Scan for the cell matching the given text and deliver its (X, Y) coordinate at center. 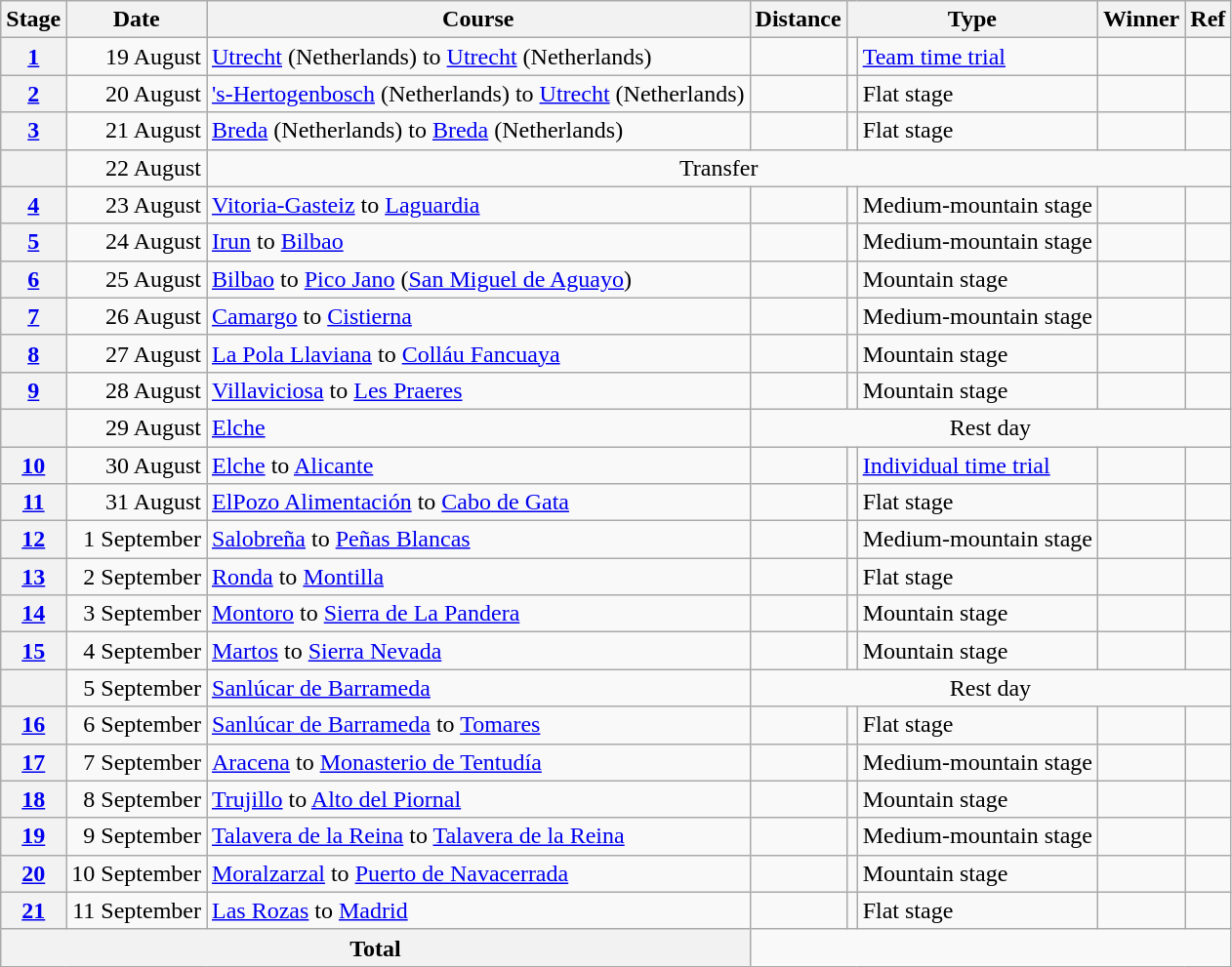
5 (33, 242)
Bilbao to Pico Jano (San Miguel de Aguayo) (478, 279)
11 (33, 503)
8 September (137, 799)
Elche (478, 427)
4 September (137, 651)
17 (33, 762)
Martos to Sierra Nevada (478, 651)
9 September (137, 836)
20 August (137, 94)
Villaviciosa to Les Praeres (478, 390)
6 (33, 279)
7 (33, 316)
2 September (137, 577)
4 (33, 205)
Las Rozas to Madrid (478, 910)
Vitoria-Gasteiz to Laguardia (478, 205)
Montoro to Sierra de La Pandera (478, 614)
Talavera de la Reina to Talavera de la Reina (478, 836)
Winner (1142, 20)
21 (33, 910)
27 August (137, 353)
La Pola Llaviana to Colláu Fancuaya (478, 353)
Sanlúcar de Barrameda (478, 688)
3 (33, 131)
13 (33, 577)
15 (33, 651)
Breda (Netherlands) to Breda (Netherlands) (478, 131)
Moralzarzal to Puerto de Navacerrada (478, 873)
18 (33, 799)
1 September (137, 540)
Trujillo to Alto del Piornal (478, 799)
11 September (137, 910)
22 August (137, 168)
20 (33, 873)
23 August (137, 205)
29 August (137, 427)
16 (33, 725)
19 August (137, 57)
Ronda to Montilla (478, 577)
30 August (137, 465)
3 September (137, 614)
7 September (137, 762)
Elche to Alicante (478, 465)
Transfer (719, 168)
ElPozo Alimentación to Cabo de Gata (478, 503)
Total (375, 947)
6 September (137, 725)
5 September (137, 688)
Individual time trial (977, 465)
's-Hertogenbosch (Netherlands) to Utrecht (Netherlands) (478, 94)
31 August (137, 503)
2 (33, 94)
24 August (137, 242)
10 September (137, 873)
8 (33, 353)
21 August (137, 131)
Aracena to Monasterio de Tentudía (478, 762)
Stage (33, 20)
Course (478, 20)
Distance (799, 20)
Sanlúcar de Barrameda to Tomares (478, 725)
19 (33, 836)
9 (33, 390)
Irun to Bilbao (478, 242)
14 (33, 614)
Ref (1209, 20)
Date (137, 20)
Utrecht (Netherlands) to Utrecht (Netherlands) (478, 57)
Team time trial (977, 57)
Type (972, 20)
26 August (137, 316)
10 (33, 465)
28 August (137, 390)
12 (33, 540)
Camargo to Cistierna (478, 316)
1 (33, 57)
Salobreña to Peñas Blancas (478, 540)
25 August (137, 279)
